Identify which cell holds the provided text, then report its (x, y) central coordinate. 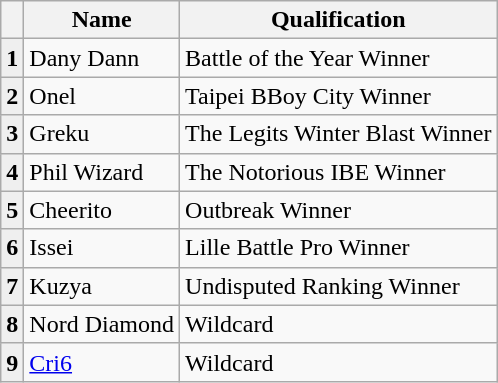
Outbreak Winner (339, 210)
Onel (102, 96)
Cri6 (102, 362)
Dany Dann (102, 58)
Name (102, 20)
7 (12, 286)
Greku (102, 134)
4 (12, 172)
Taipei BBoy City Winner (339, 96)
The Legits Winter Blast Winner (339, 134)
1 (12, 58)
Kuzya (102, 286)
The Notorious IBE Winner (339, 172)
Cheerito (102, 210)
Qualification (339, 20)
Lille Battle Pro Winner (339, 248)
Undisputed Ranking Winner (339, 286)
Battle of the Year Winner (339, 58)
Issei (102, 248)
5 (12, 210)
3 (12, 134)
2 (12, 96)
6 (12, 248)
Phil Wizard (102, 172)
Nord Diamond (102, 324)
9 (12, 362)
8 (12, 324)
